Scan for the cell matching the given text and deliver its [X, Y] coordinate at center. 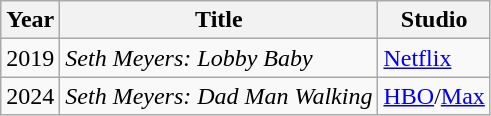
Seth Meyers: Dad Man Walking [219, 96]
Seth Meyers: Lobby Baby [219, 58]
2019 [30, 58]
Netflix [434, 58]
Title [219, 20]
2024 [30, 96]
Year [30, 20]
HBO/Max [434, 96]
Studio [434, 20]
